Determine the (x, y) coordinate at the center of the cell enclosing the given text.  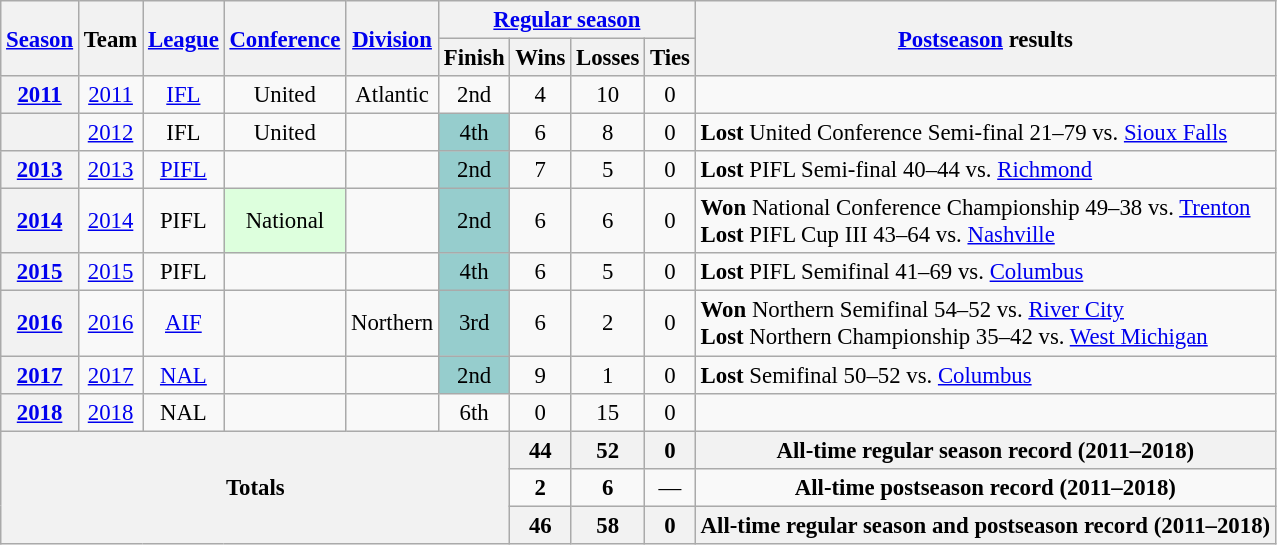
Won Northern Semifinal 54–52 vs. River CityLost Northern Championship 35–42 vs. West Michigan (985, 324)
AIF (184, 324)
3rd (474, 324)
Team (110, 38)
10 (608, 95)
4 (540, 95)
Lost Semifinal 50–52 vs. Columbus (985, 375)
Totals (256, 488)
44 (540, 450)
Season (40, 38)
Losses (608, 58)
Ties (670, 58)
1 (608, 375)
58 (608, 525)
Postseason results (985, 38)
8 (608, 133)
Northern (392, 324)
Finish (474, 58)
2012 (110, 133)
Atlantic (392, 95)
Won National Conference Championship 49–38 vs. TrentonLost PIFL Cup III 43–64 vs. Nashville (985, 222)
7 (540, 170)
52 (608, 450)
9 (540, 375)
6th (474, 412)
Division (392, 38)
Wins (540, 58)
46 (540, 525)
All-time regular season record (2011–2018) (985, 450)
Lost United Conference Semi-final 21–79 vs. Sioux Falls (985, 133)
League (184, 38)
Conference (285, 38)
Lost PIFL Semi-final 40–44 vs. Richmond (985, 170)
Regular season (566, 20)
— (670, 487)
All-time postseason record (2011–2018) (985, 487)
Lost PIFL Semifinal 41–69 vs. Columbus (985, 273)
National (285, 222)
15 (608, 412)
All-time regular season and postseason record (2011–2018) (985, 525)
